Pinpoint the cell where the given text exists, returning its [x, y] midpoint coordinate. 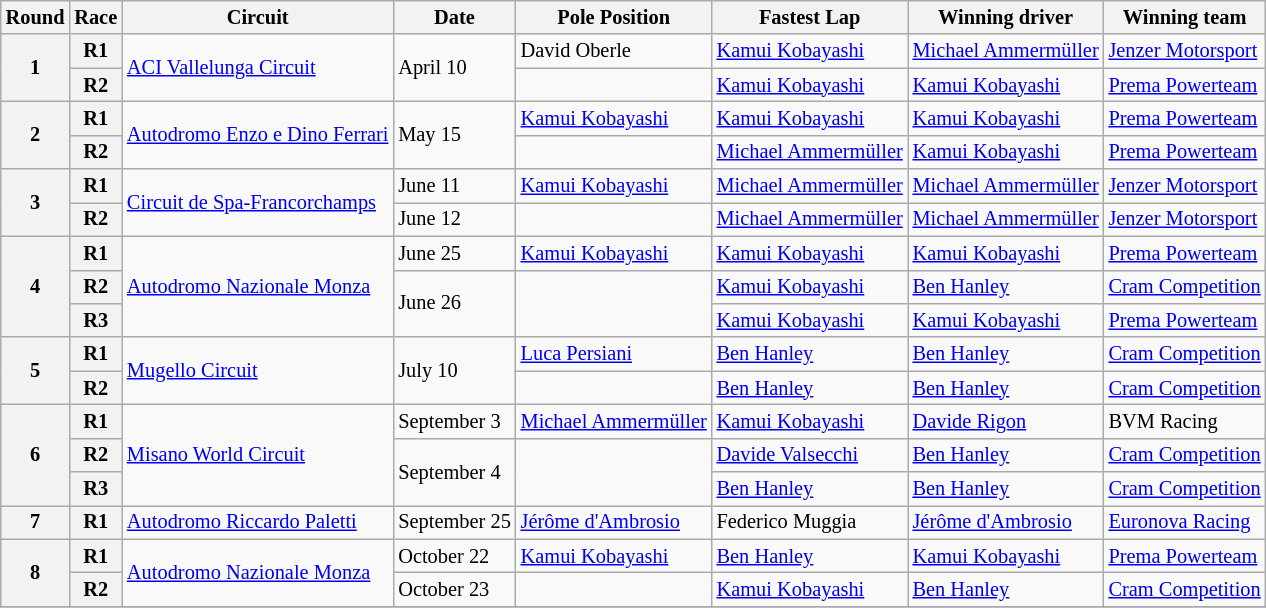
April 10 [454, 68]
Fastest Lap [810, 17]
Misano World Circuit [258, 454]
Circuit de Spa-Francorchamps [258, 202]
1 [36, 68]
Winning team [1185, 17]
Davide Rigon [1006, 421]
David Oberle [614, 51]
6 [36, 454]
May 15 [454, 134]
Mugello Circuit [258, 370]
June 12 [454, 219]
BVM Racing [1185, 421]
Race [96, 17]
Round [36, 17]
October 23 [454, 589]
Federico Muggia [810, 522]
June 25 [454, 253]
Autodromo Riccardo Paletti [258, 522]
Davide Valsecchi [810, 455]
5 [36, 370]
September 4 [454, 472]
Date [454, 17]
Circuit [258, 17]
September 25 [454, 522]
June 26 [454, 304]
Pole Position [614, 17]
Euronova Racing [1185, 522]
2 [36, 134]
September 3 [454, 421]
3 [36, 202]
Luca Persiani [614, 354]
7 [36, 522]
June 11 [454, 186]
October 22 [454, 556]
Winning driver [1006, 17]
8 [36, 572]
ACI Vallelunga Circuit [258, 68]
July 10 [454, 370]
Autodromo Enzo e Dino Ferrari [258, 134]
4 [36, 286]
